Pinpoint the cell where the given text exists, returning its [x, y] midpoint coordinate. 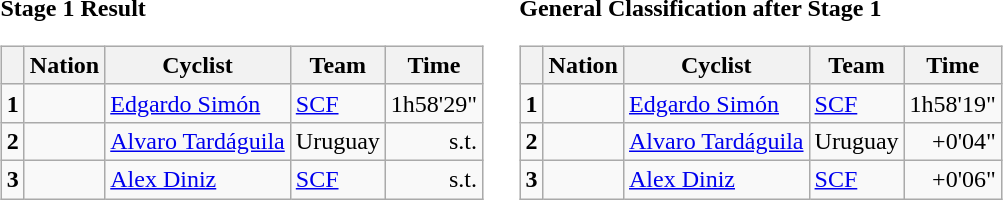
+0'04" [952, 141]
1h58'29" [434, 103]
1h58'19" [952, 103]
+0'06" [952, 179]
